Determine the (X, Y) coordinate at the center of the cell enclosing the given text.  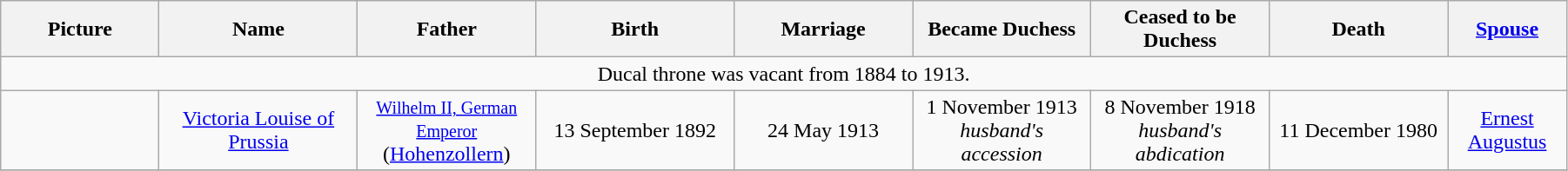
13 September 1892 (635, 130)
24 May 1913 (823, 130)
8 November 1918husband's abdication (1180, 130)
Marriage (823, 30)
Death (1359, 30)
Birth (635, 30)
Name (258, 30)
Ernest Augustus (1507, 130)
11 December 1980 (1359, 130)
Victoria Louise of Prussia (258, 130)
Became Duchess (1002, 30)
Father (447, 30)
Spouse (1507, 30)
1 November 1913husband's accession (1002, 130)
Wilhelm II, German Emperor(Hohenzollern) (447, 130)
Picture (80, 30)
Ducal throne was vacant from 1884 to 1913. (784, 74)
Ceased to be Duchess (1180, 30)
